Provide the [x, y] coordinate of the cell's center where the given text is located.  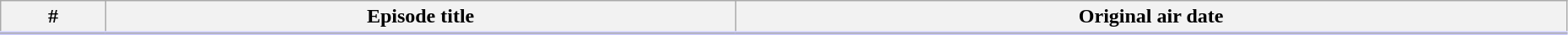
Episode title [420, 17]
Original air date [1150, 17]
# [53, 17]
